Provide the [x, y] coordinate of the cell's center where the given text is located.  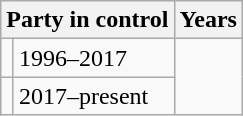
2017–present [94, 96]
1996–2017 [94, 58]
Party in control [88, 20]
Years [208, 20]
